Return [X, Y] of the center of cell containing provided text 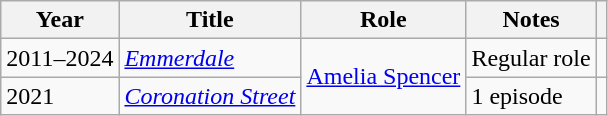
1 episode [531, 96]
Regular role [531, 58]
Emmerdale [210, 58]
Title [210, 20]
Amelia Spencer [384, 77]
Year [60, 20]
Role [384, 20]
2021 [60, 96]
Coronation Street [210, 96]
Notes [531, 20]
2011–2024 [60, 58]
